Find where the given text appears and provide that cell's center as (x, y) coordinate. 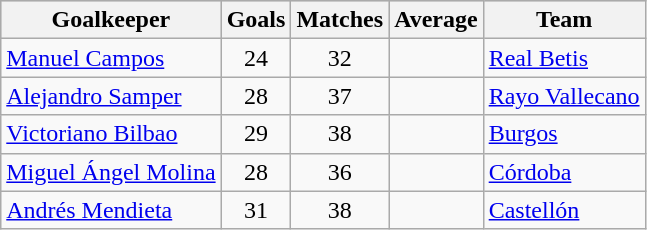
37 (340, 96)
Miguel Ángel Molina (111, 172)
36 (340, 172)
Castellón (564, 210)
Real Betis (564, 58)
Rayo Vallecano (564, 96)
29 (256, 134)
Manuel Campos (111, 58)
Córdoba (564, 172)
32 (340, 58)
Andrés Mendieta (111, 210)
Matches (340, 20)
Alejandro Samper (111, 96)
24 (256, 58)
31 (256, 210)
Team (564, 20)
Victoriano Bilbao (111, 134)
Burgos (564, 134)
Average (436, 20)
Goals (256, 20)
Goalkeeper (111, 20)
